Return [X, Y] of the center of cell containing provided text 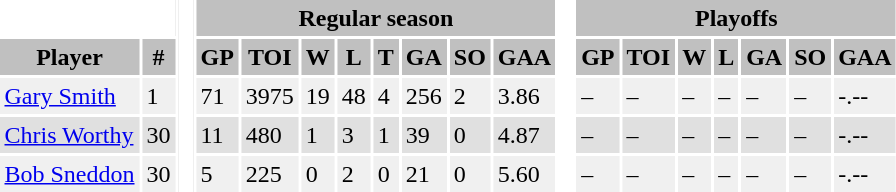
480 [270, 135]
225 [270, 174]
5.60 [524, 174]
Player [70, 57]
21 [424, 174]
4.87 [524, 135]
39 [424, 135]
Playoffs [736, 18]
48 [354, 96]
Bob Sneddon [70, 174]
71 [217, 96]
3975 [270, 96]
Chris Worthy [70, 135]
Gary Smith [70, 96]
# [158, 57]
4 [386, 96]
19 [318, 96]
3.86 [524, 96]
256 [424, 96]
3 [354, 135]
T [386, 57]
5 [217, 174]
Regular season [376, 18]
11 [217, 135]
